For the text-containing cell, return its midpoint in [X, Y] coordinate format. 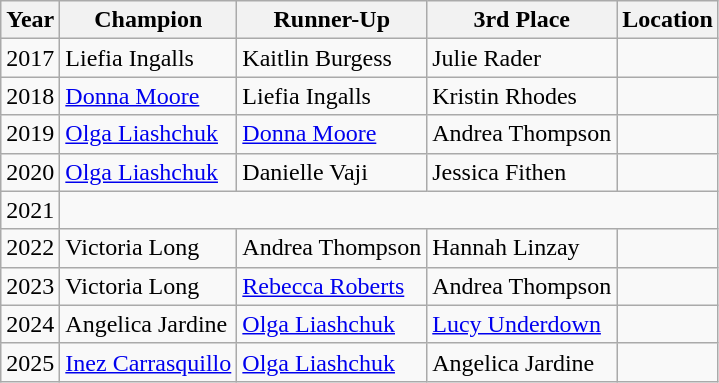
2025 [30, 362]
Rebecca Roberts [332, 286]
2020 [30, 172]
Kristin Rhodes [522, 96]
Champion [148, 20]
2022 [30, 248]
2023 [30, 286]
Danielle Vaji [332, 172]
Kaitlin Burgess [332, 58]
3rd Place [522, 20]
Jessica Fithen [522, 172]
2021 [30, 210]
Year [30, 20]
Hannah Linzay [522, 248]
2017 [30, 58]
2024 [30, 324]
Inez Carrasquillo [148, 362]
Location [668, 20]
2019 [30, 134]
2018 [30, 96]
Lucy Underdown [522, 324]
Julie Rader [522, 58]
Runner-Up [332, 20]
